From the cell containing the given text, extract its center point as (x, y) coordinate. 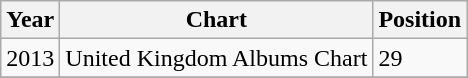
Year (30, 20)
2013 (30, 58)
United Kingdom Albums Chart (216, 58)
29 (420, 58)
Position (420, 20)
Chart (216, 20)
